Output the [x, y] coordinate of the center of the cell containing the given text.  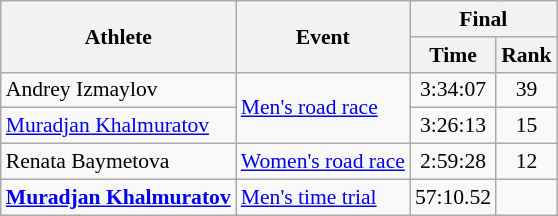
Renata Baymetova [118, 162]
Women's road race [323, 162]
39 [526, 90]
Rank [526, 55]
Athlete [118, 36]
3:26:13 [453, 126]
Final [484, 19]
3:34:07 [453, 90]
Time [453, 55]
Event [323, 36]
2:59:28 [453, 162]
Men's road race [323, 108]
57:10.52 [453, 197]
Andrey Izmaylov [118, 90]
15 [526, 126]
Men's time trial [323, 197]
12 [526, 162]
